Search for the cell housing the specified text and yield its [x, y] center coordinate. 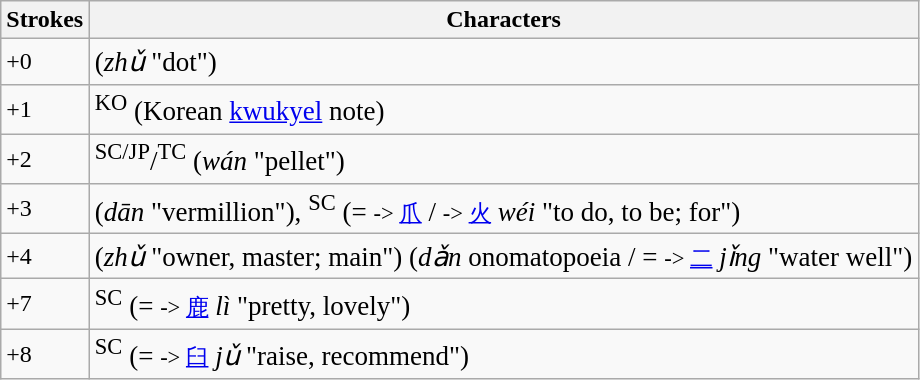
SC (= -> 鹿 lì "pretty, lovely") [504, 304]
(dān "vermillion"), SC (= -> 爪 / -> 火 wéi "to do, to be; for") [504, 209]
+4 [45, 256]
+0 [45, 62]
+2 [45, 159]
(zhǔ "owner, master; main") (dǎn onomatopoeia / = -> 二 jǐng "water well") [504, 256]
+7 [45, 304]
Characters [504, 20]
+8 [45, 353]
(zhǔ "dot") [504, 62]
SC/JP/TC (wán "pellet") [504, 159]
Strokes [45, 20]
SC (= -> 臼 jǔ "raise, recommend") [504, 353]
+1 [45, 109]
+3 [45, 209]
KO (Korean kwukyel note) [504, 109]
